Detect which cell encompasses the target text, then output its [x, y] center coordinate. 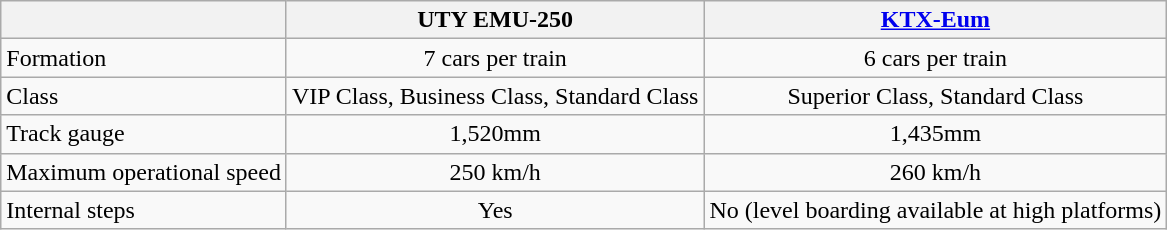
260 km/h [936, 172]
6 cars per train [936, 58]
Track gauge [144, 134]
Formation [144, 58]
250 km/h [495, 172]
Yes [495, 210]
UTY EMU-250 [495, 20]
Internal steps [144, 210]
Superior Class, Standard Class [936, 96]
Class [144, 96]
KTX-Eum [936, 20]
1,435mm [936, 134]
1,520mm [495, 134]
Maximum operational speed [144, 172]
7 cars per train [495, 58]
VIP Class, Business Class, Standard Class [495, 96]
No (level boarding available at high platforms) [936, 210]
